Capture the cell that displays the provided text and extract its [x, y] central coordinate. 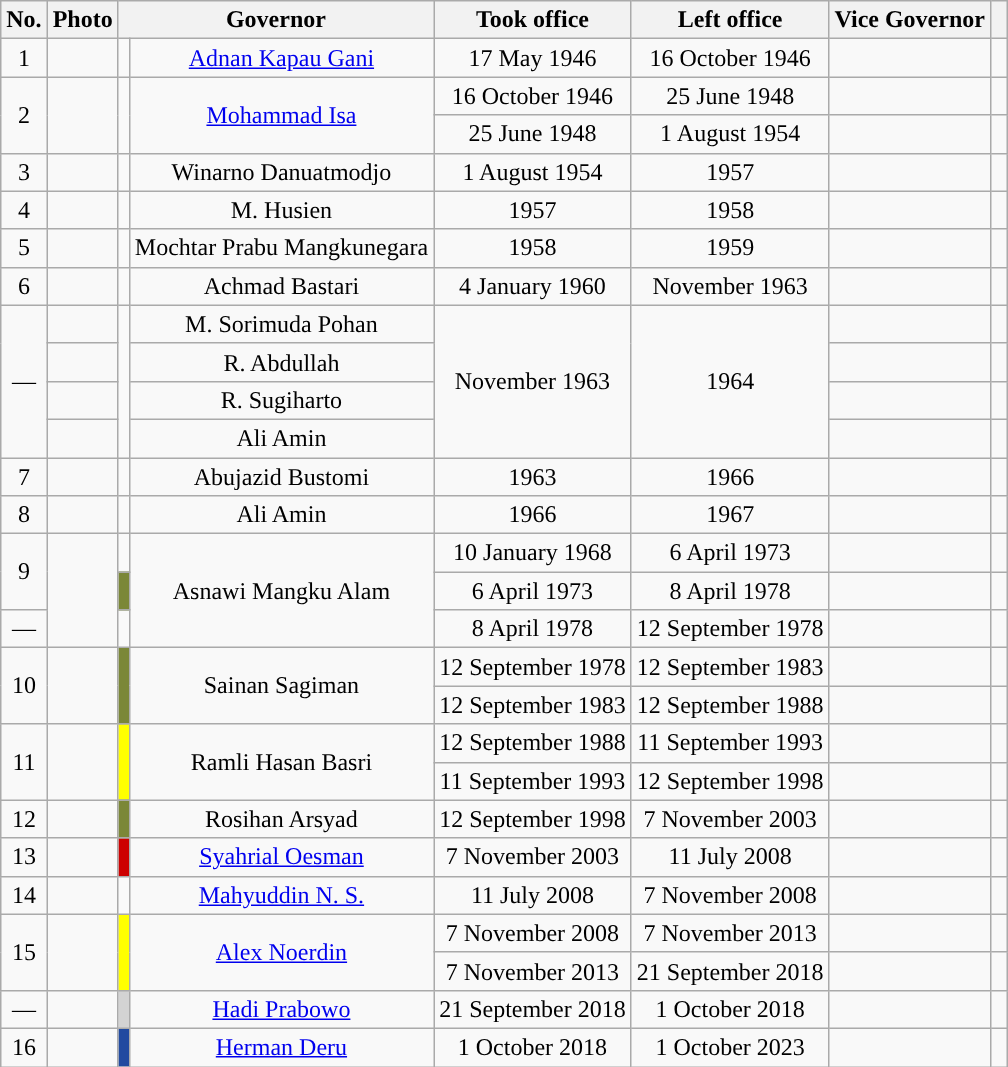
Abujazid Bustomi [281, 477]
5 [24, 248]
M. Husien [281, 210]
Vice Governor [910, 20]
Asnawi Mangku Alam [281, 591]
Achmad Bastari [281, 286]
4 [24, 210]
R. Sugiharto [281, 400]
17 May 1946 [533, 58]
Alex Noerdin [281, 952]
Took office [533, 20]
Herman Deru [281, 1047]
Governor [276, 20]
Winarno Danuatmodjo [281, 172]
Mahyuddin N. S. [281, 895]
11 [24, 762]
Mochtar Prabu Mangkunegara [281, 248]
Hadi Prabowo [281, 1009]
R. Abdullah [281, 362]
Left office [730, 20]
6 [24, 286]
9 [24, 572]
15 [24, 952]
1959 [730, 248]
3 [24, 172]
12 [24, 819]
8 [24, 515]
Mohammad Isa [281, 115]
4 January 1960 [533, 286]
Rosihan Arsyad [281, 819]
16 [24, 1047]
7 [24, 477]
1964 [730, 381]
No. [24, 20]
1963 [533, 477]
Ramli Hasan Basri [281, 762]
Adnan Kapau Gani [281, 58]
1 [24, 58]
13 [24, 857]
1 October 2023 [730, 1047]
Sainan Sagiman [281, 686]
Syahrial Oesman [281, 857]
10 January 1968 [533, 553]
14 [24, 895]
1967 [730, 515]
2 [24, 115]
Photo [82, 20]
10 [24, 686]
M. Sorimuda Pohan [281, 324]
